Identify which cell holds the provided text, then report its (x, y) central coordinate. 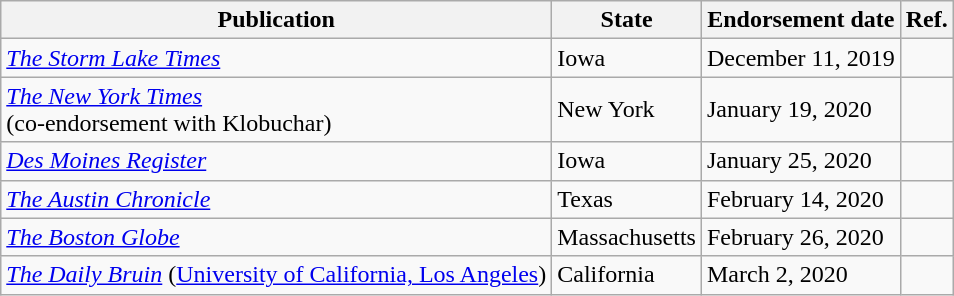
The Austin Chronicle (276, 199)
The Daily Bruin (University of California, Los Angeles) (276, 275)
Massachusetts (627, 237)
The Storm Lake Times (276, 58)
Publication (276, 20)
The New York Times(co-endorsement with Klobuchar) (276, 110)
State (627, 20)
Texas (627, 199)
New York (627, 110)
Endorsement date (800, 20)
February 14, 2020 (800, 199)
Des Moines Register (276, 161)
March 2, 2020 (800, 275)
California (627, 275)
Ref. (926, 20)
The Boston Globe (276, 237)
December 11, 2019 (800, 58)
February 26, 2020 (800, 237)
January 25, 2020 (800, 161)
January 19, 2020 (800, 110)
